Pinpoint the cell where the given text exists, returning its (X, Y) midpoint coordinate. 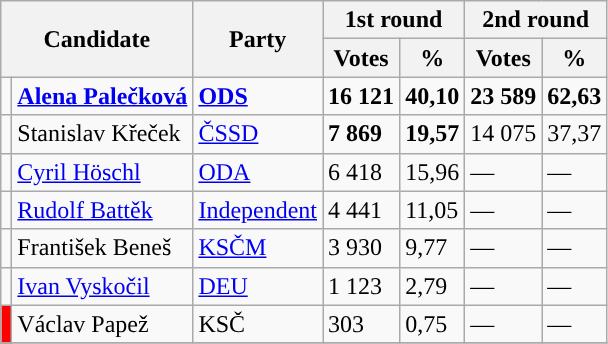
4 441 (362, 210)
3 930 (362, 248)
14 075 (504, 134)
KSČ (258, 324)
6 418 (362, 172)
Stanislav Křeček (102, 134)
0,75 (432, 324)
Alena Palečková (102, 96)
Party (258, 39)
Cyril Höschl (102, 172)
ČSSD (258, 134)
DEU (258, 286)
Václav Papež (102, 324)
Candidate (97, 39)
16 121 (362, 96)
1st round (394, 20)
František Beneš (102, 248)
ODS (258, 96)
KSČM (258, 248)
303 (362, 324)
7 869 (362, 134)
ODA (258, 172)
1 123 (362, 286)
37,37 (574, 134)
Ivan Vyskočil (102, 286)
23 589 (504, 96)
40,10 (432, 96)
2,79 (432, 286)
2nd round (536, 20)
62,63 (574, 96)
15,96 (432, 172)
19,57 (432, 134)
Rudolf Battěk (102, 210)
11,05 (432, 210)
9,77 (432, 248)
Independent (258, 210)
